Detect which cell encompasses the target text, then output its [x, y] center coordinate. 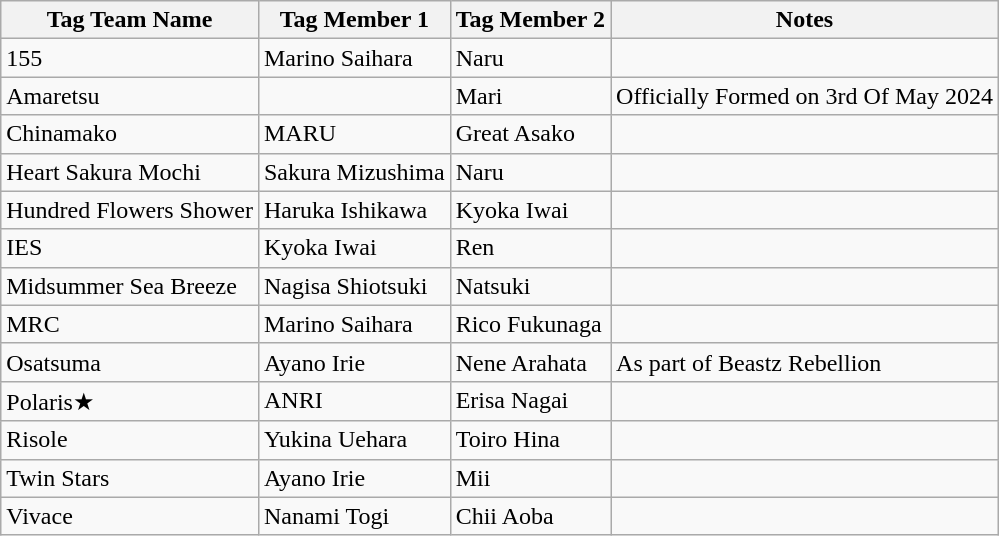
Chii Aoba [530, 516]
Polaris★ [130, 401]
Twin Stars [130, 478]
Risole [130, 440]
Rico Fukunaga [530, 324]
Notes [805, 20]
Erisa Nagai [530, 401]
Tag Member 2 [530, 20]
As part of Beastz Rebellion [805, 362]
Nene Arahata [530, 362]
MRC [130, 324]
MARU [354, 134]
Toiro Hina [530, 440]
Hundred Flowers Shower [130, 210]
Officially Formed on 3rd Of May 2024 [805, 96]
Amaretsu [130, 96]
Haruka Ishikawa [354, 210]
155 [130, 58]
Nagisa Shiotsuki [354, 286]
Nanami Togi [354, 516]
Midsummer Sea Breeze [130, 286]
Heart Sakura Mochi [130, 172]
Osatsuma [130, 362]
Tag Team Name [130, 20]
Tag Member 1 [354, 20]
Mii [530, 478]
Great Asako [530, 134]
Yukina Uehara [354, 440]
ANRI [354, 401]
Ren [530, 248]
Natsuki [530, 286]
Mari [530, 96]
Vivace [130, 516]
Sakura Mizushima [354, 172]
IES [130, 248]
Chinamako [130, 134]
